Determine the [X, Y] coordinate at the center of the cell enclosing the given text.  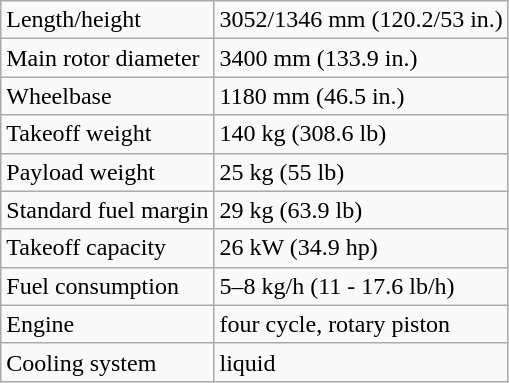
Wheelbase [108, 96]
Cooling system [108, 362]
Length/height [108, 20]
26 kW (34.9 hp) [361, 248]
29 kg (63.9 lb) [361, 210]
5–8 kg/h (11 - 17.6 lb/h) [361, 286]
Takeoff weight [108, 134]
1180 mm (46.5 in.) [361, 96]
25 kg (55 lb) [361, 172]
Fuel consumption [108, 286]
Main rotor diameter [108, 58]
3400 mm (133.9 in.) [361, 58]
Standard fuel margin [108, 210]
3052/1346 mm (120.2/53 in.) [361, 20]
140 kg (308.6 lb) [361, 134]
Payload weight [108, 172]
four cycle, rotary piston [361, 324]
Takeoff capacity [108, 248]
Engine [108, 324]
liquid [361, 362]
